Pinpoint the cell where the given text exists, returning its [x, y] midpoint coordinate. 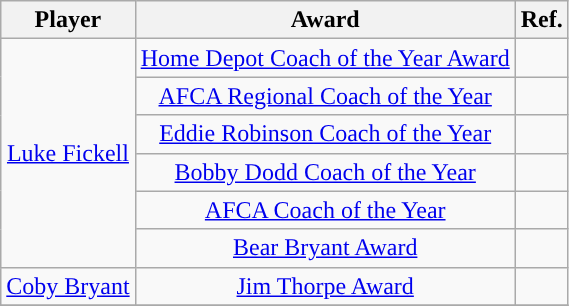
Player [68, 20]
Bobby Dodd Coach of the Year [325, 172]
Jim Thorpe Award [325, 286]
Bear Bryant Award [325, 248]
AFCA Coach of the Year [325, 210]
Home Depot Coach of the Year Award [325, 58]
Award [325, 20]
Eddie Robinson Coach of the Year [325, 134]
Luke Fickell [68, 153]
AFCA Regional Coach of the Year [325, 96]
Ref. [542, 20]
Coby Bryant [68, 286]
